Pinpoint the cell where the given text exists, returning its [x, y] midpoint coordinate. 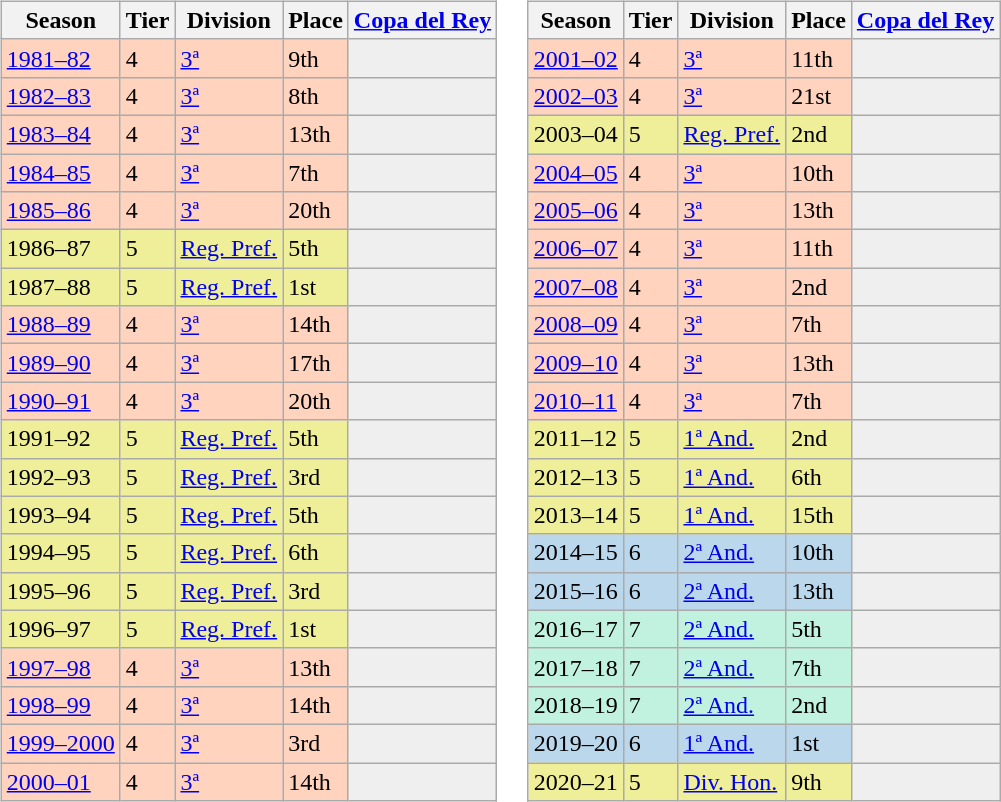
1989–90 [60, 363]
2001–02 [576, 58]
1995–96 [60, 591]
2015–16 [576, 591]
1983–84 [60, 134]
1996–97 [60, 629]
2019–20 [576, 743]
2013–14 [576, 515]
2017–18 [576, 667]
1999–2000 [60, 743]
2007–08 [576, 287]
15th [819, 515]
2018–19 [576, 705]
1986–87 [60, 249]
2005–06 [576, 211]
1998–99 [60, 705]
2004–05 [576, 173]
1997–98 [60, 667]
17th [316, 363]
1987–88 [60, 287]
2003–04 [576, 134]
1984–85 [60, 173]
2016–17 [576, 629]
1985–86 [60, 211]
21st [819, 96]
1982–83 [60, 96]
2011–12 [576, 439]
2012–13 [576, 477]
2008–09 [576, 325]
2000–01 [60, 781]
1981–82 [60, 58]
1988–89 [60, 325]
1993–94 [60, 515]
1990–91 [60, 401]
1991–92 [60, 439]
2009–10 [576, 363]
2006–07 [576, 249]
2010–11 [576, 401]
2002–03 [576, 96]
1992–93 [60, 477]
8th [316, 96]
1994–95 [60, 553]
2020–21 [576, 781]
2014–15 [576, 553]
Div. Hon. [732, 781]
